Output the (x, y) coordinate of the center of the cell containing the given text.  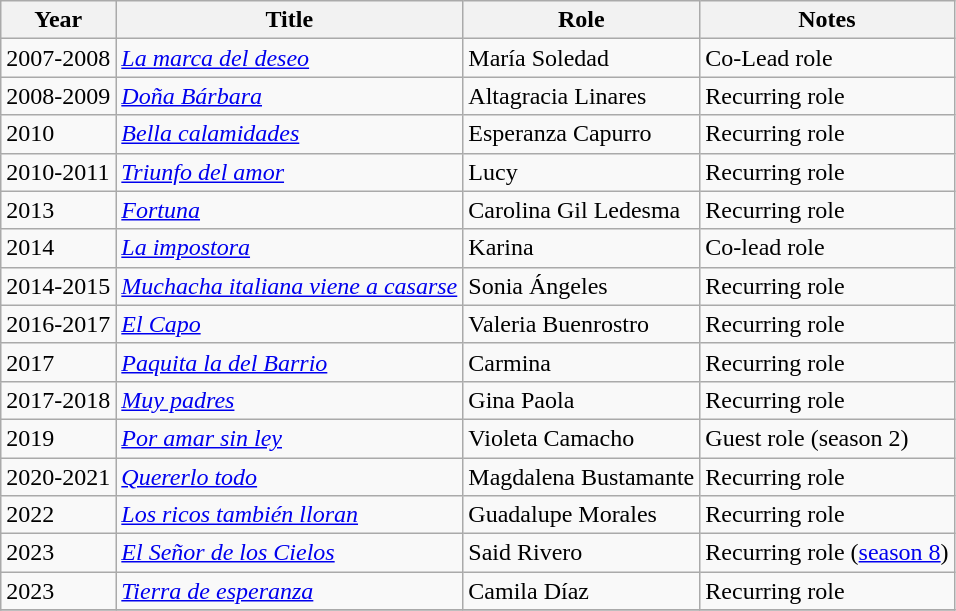
Role (582, 20)
2010-2011 (58, 172)
Notes (827, 20)
2022 (58, 515)
2017 (58, 362)
Said Rivero (582, 553)
La marca del deseo (290, 58)
Muchacha italiana viene a casarse (290, 286)
Lucy (582, 172)
Co-lead role (827, 248)
2020-2021 (58, 477)
Fortuna (290, 210)
María Soledad (582, 58)
Guadalupe Morales (582, 515)
Tierra de esperanza (290, 591)
Muy padres (290, 400)
La impostora (290, 248)
El Capo (290, 324)
Quererlo todo (290, 477)
Recurring role (season 8) (827, 553)
El Señor de los Cielos (290, 553)
Carmina (582, 362)
2014-2015 (58, 286)
2013 (58, 210)
Sonia Ángeles (582, 286)
Gina Paola (582, 400)
Year (58, 20)
Carolina Gil Ledesma (582, 210)
2007-2008 (58, 58)
Violeta Camacho (582, 438)
Bella calamidades (290, 134)
2010 (58, 134)
2019 (58, 438)
Co-Lead role (827, 58)
Esperanza Capurro (582, 134)
Guest role (season 2) (827, 438)
Doña Bárbara (290, 96)
Por amar sin ley (290, 438)
2014 (58, 248)
2008-2009 (58, 96)
2016-2017 (58, 324)
Karina (582, 248)
Triunfo del amor (290, 172)
Paquita la del Barrio (290, 362)
Altagracia Linares (582, 96)
Title (290, 20)
Los ricos también lloran (290, 515)
Valeria Buenrostro (582, 324)
2017-2018 (58, 400)
Magdalena Bustamante (582, 477)
Camila Díaz (582, 591)
